Return (x, y) of the center of cell containing provided text 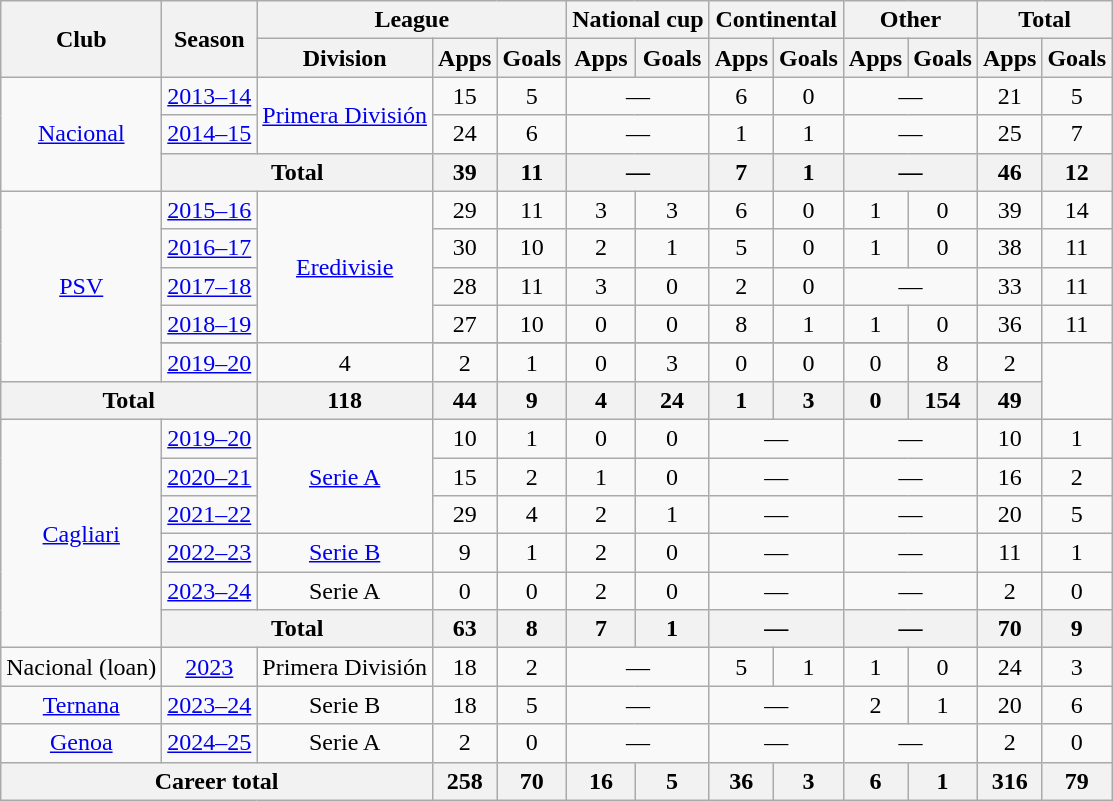
Continental (776, 20)
Club (82, 39)
49 (1009, 400)
2023 (210, 667)
Division (345, 58)
44 (465, 400)
38 (1009, 248)
154 (943, 400)
Other (910, 20)
National cup (638, 20)
2016–17 (210, 248)
118 (345, 400)
2021–22 (210, 515)
28 (465, 286)
46 (1009, 172)
2022–23 (210, 553)
2014–15 (210, 134)
2020–21 (210, 477)
Cagliari (82, 533)
Season (210, 39)
63 (465, 629)
Ternana (82, 705)
2013–14 (210, 96)
27 (465, 324)
2018–19 (210, 324)
2024–25 (210, 743)
Genoa (82, 743)
Eredivisie (345, 267)
League (412, 20)
12 (1077, 172)
Nacional (loan) (82, 667)
PSV (82, 286)
21 (1009, 96)
33 (1009, 286)
2015–16 (210, 210)
258 (465, 781)
2017–18 (210, 286)
316 (1009, 781)
Nacional (82, 134)
25 (1009, 134)
Career total (217, 781)
14 (1077, 210)
30 (465, 248)
79 (1077, 781)
